Locate the cell with the specified text and output its [X, Y] center coordinate. 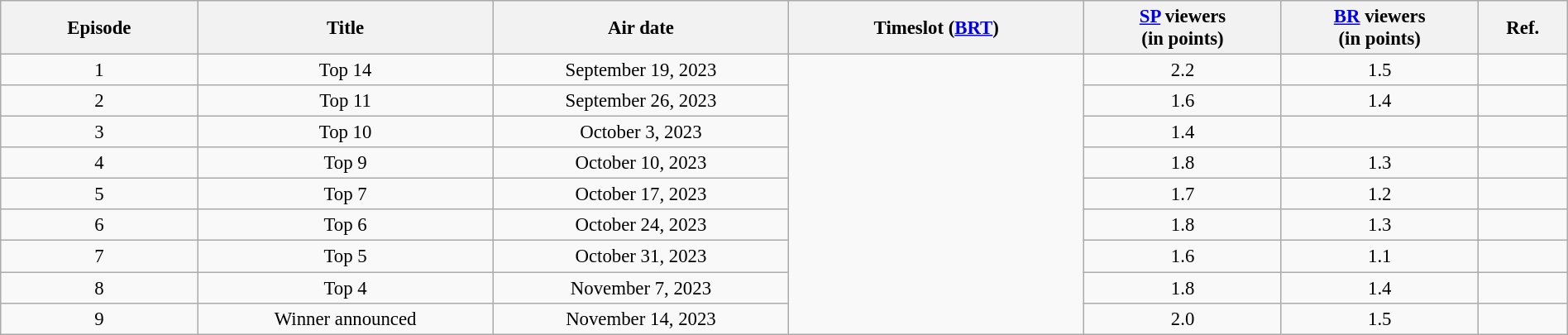
2.0 [1183, 318]
2.2 [1183, 70]
1 [99, 70]
8 [99, 288]
Top 9 [346, 163]
1.2 [1379, 194]
Winner announced [346, 318]
Top 10 [346, 132]
Top 14 [346, 70]
5 [99, 194]
Title [346, 28]
Timeslot (BRT) [936, 28]
7 [99, 256]
1.7 [1183, 194]
October 3, 2023 [640, 132]
October 24, 2023 [640, 226]
3 [99, 132]
9 [99, 318]
Episode [99, 28]
Top 6 [346, 226]
BR viewers(in points) [1379, 28]
4 [99, 163]
November 7, 2023 [640, 288]
Air date [640, 28]
Top 5 [346, 256]
November 14, 2023 [640, 318]
October 17, 2023 [640, 194]
SP viewers(in points) [1183, 28]
October 10, 2023 [640, 163]
September 26, 2023 [640, 101]
September 19, 2023 [640, 70]
Top 7 [346, 194]
6 [99, 226]
October 31, 2023 [640, 256]
Ref. [1523, 28]
2 [99, 101]
Top 11 [346, 101]
1.1 [1379, 256]
Top 4 [346, 288]
